Provide the [X, Y] coordinate of the cell's center where the given text is located.  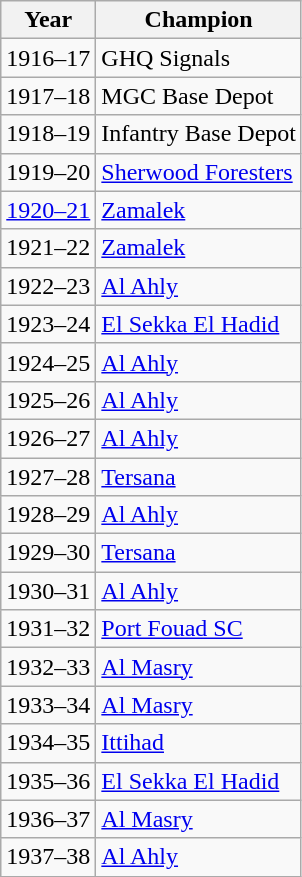
1920–21 [48, 210]
Champion [199, 20]
1924–25 [48, 362]
1934–35 [48, 743]
1922–23 [48, 286]
1925–26 [48, 400]
Sherwood Foresters [199, 172]
1923–24 [48, 324]
1930–31 [48, 591]
1927–28 [48, 477]
MGC Base Depot [199, 96]
1926–27 [48, 438]
1932–33 [48, 667]
GHQ Signals [199, 58]
1931–32 [48, 629]
1929–30 [48, 553]
1918–19 [48, 134]
Port Fouad SC [199, 629]
1933–34 [48, 705]
1936–37 [48, 819]
Infantry Base Depot [199, 134]
1919–20 [48, 172]
Year [48, 20]
Ittihad [199, 743]
1937–38 [48, 857]
1917–18 [48, 96]
1916–17 [48, 58]
1921–22 [48, 248]
1935–36 [48, 781]
1928–29 [48, 515]
